Output the [X, Y] coordinate of the center of the cell containing the given text.  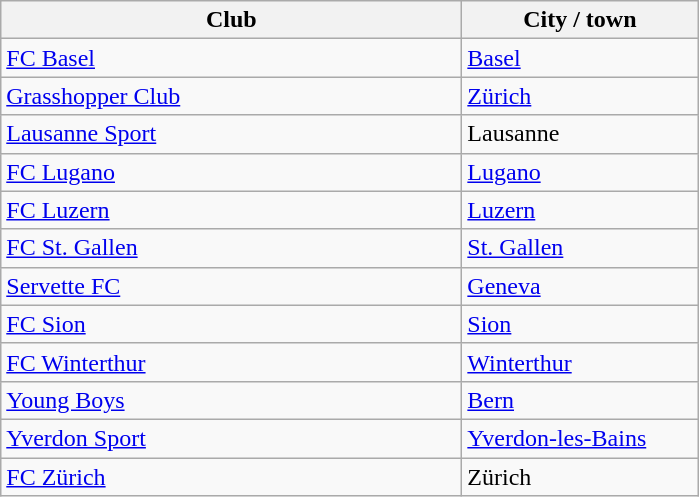
FC Lugano [232, 172]
Club [232, 20]
City / town [580, 20]
Yverdon-les-Bains [580, 438]
FC Basel [232, 58]
Grasshopper Club [232, 96]
FC Luzern [232, 210]
Yverdon Sport [232, 438]
Lausanne [580, 134]
Bern [580, 400]
Basel [580, 58]
FC St. Gallen [232, 248]
Geneva [580, 286]
Luzern [580, 210]
FC Zürich [232, 477]
FC Sion [232, 324]
Young Boys [232, 400]
Lugano [580, 172]
FC Winterthur [232, 362]
Servette FC [232, 286]
Sion [580, 324]
Winterthur [580, 362]
Lausanne Sport [232, 134]
St. Gallen [580, 248]
